Locate the cell with the specified text and output its [x, y] center coordinate. 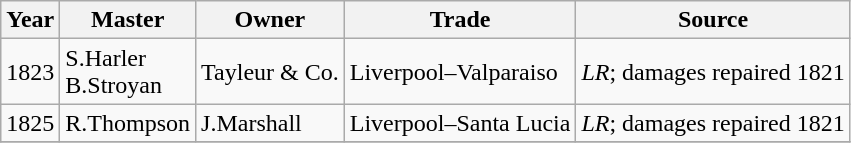
Trade [460, 20]
R.Thompson [128, 123]
Liverpool–Valparaiso [460, 72]
Owner [270, 20]
Source [713, 20]
Year [30, 20]
Master [128, 20]
J.Marshall [270, 123]
1823 [30, 72]
1825 [30, 123]
Liverpool–Santa Lucia [460, 123]
S.HarlerB.Stroyan [128, 72]
Tayleur & Co. [270, 72]
